Extract the [X, Y] coordinate from the center of the cell holding the provided text.  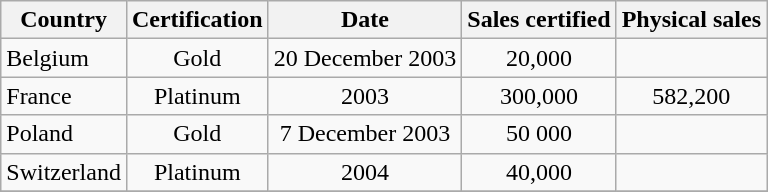
Date [365, 20]
Poland [64, 134]
20,000 [539, 58]
Switzerland [64, 172]
300,000 [539, 96]
Belgium [64, 58]
40,000 [539, 172]
France [64, 96]
Certification [197, 20]
582,200 [691, 96]
50 000 [539, 134]
2003 [365, 96]
2004 [365, 172]
Physical sales [691, 20]
7 December 2003 [365, 134]
20 December 2003 [365, 58]
Sales certified [539, 20]
Country [64, 20]
